Identify which cell holds the provided text, then report its [x, y] central coordinate. 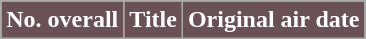
Title [154, 20]
No. overall [62, 20]
Original air date [274, 20]
